From the cell containing the given text, extract its center point as (X, Y) coordinate. 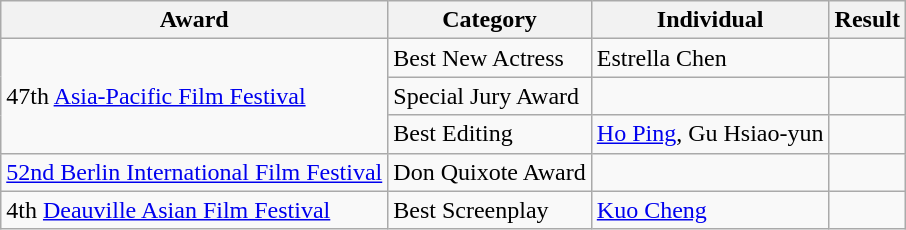
4th Deauville Asian Film Festival (194, 210)
Best Editing (490, 134)
Category (490, 20)
47th Asia-Pacific Film Festival (194, 96)
Don Quixote Award (490, 172)
Result (867, 20)
Kuo Cheng (710, 210)
Individual (710, 20)
Best Screenplay (490, 210)
Award (194, 20)
Estrella Chen (710, 58)
52nd Berlin International Film Festival (194, 172)
Special Jury Award (490, 96)
Ho Ping, Gu Hsiao-yun (710, 134)
Best New Actress (490, 58)
